Provide the [x, y] coordinate of the cell's center where the given text is located.  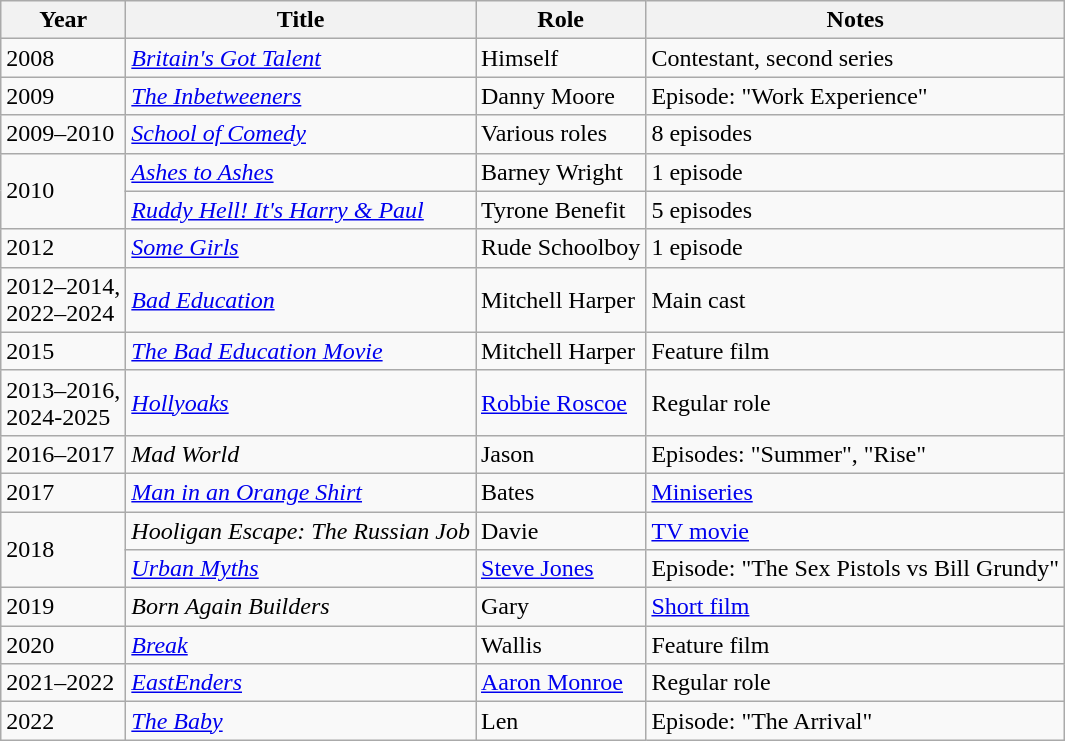
2009 [64, 96]
Born Again Builders [301, 607]
Himself [561, 58]
Title [301, 20]
Rude Schoolboy [561, 248]
5 episodes [856, 210]
Danny Moore [561, 96]
Break [301, 645]
Aaron Monroe [561, 683]
Tyrone Benefit [561, 210]
2019 [64, 607]
2016–2017 [64, 454]
2020 [64, 645]
Episode: "The Arrival" [856, 721]
Bates [561, 492]
School of Comedy [301, 134]
2015 [64, 351]
The Baby [301, 721]
2008 [64, 58]
Robbie Roscoe [561, 402]
Various roles [561, 134]
Main cast [856, 300]
2021–2022 [64, 683]
TV movie [856, 531]
Mad World [301, 454]
Year [64, 20]
Hooligan Escape: The Russian Job [301, 531]
The Bad Education Movie [301, 351]
Hollyoaks [301, 402]
Gary [561, 607]
Ruddy Hell! It's Harry & Paul [301, 210]
Episode: "The Sex Pistols vs Bill Grundy" [856, 569]
Len [561, 721]
Ashes to Ashes [301, 172]
2010 [64, 191]
Episode: "Work Experience" [856, 96]
Contestant, second series [856, 58]
2022 [64, 721]
Role [561, 20]
Steve Jones [561, 569]
2013–2016,2024-2025 [64, 402]
Some Girls [301, 248]
Britain's Got Talent [301, 58]
2017 [64, 492]
Notes [856, 20]
2012–2014,2022–2024 [64, 300]
Miniseries [856, 492]
Davie [561, 531]
2012 [64, 248]
Man in an Orange Shirt [301, 492]
Wallis [561, 645]
Bad Education [301, 300]
Urban Myths [301, 569]
EastEnders [301, 683]
8 episodes [856, 134]
Short film [856, 607]
Episodes: "Summer", "Rise" [856, 454]
2009–2010 [64, 134]
Barney Wright [561, 172]
The Inbetweeners [301, 96]
Jason [561, 454]
2018 [64, 550]
